Capture the cell that displays the provided text and extract its [X, Y] central coordinate. 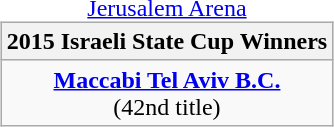
Maccabi Tel Aviv B.C.(42nd title) [167, 92]
2015 Israeli State Cup Winners [167, 41]
